For the text-containing cell, return its midpoint in (X, Y) coordinate format. 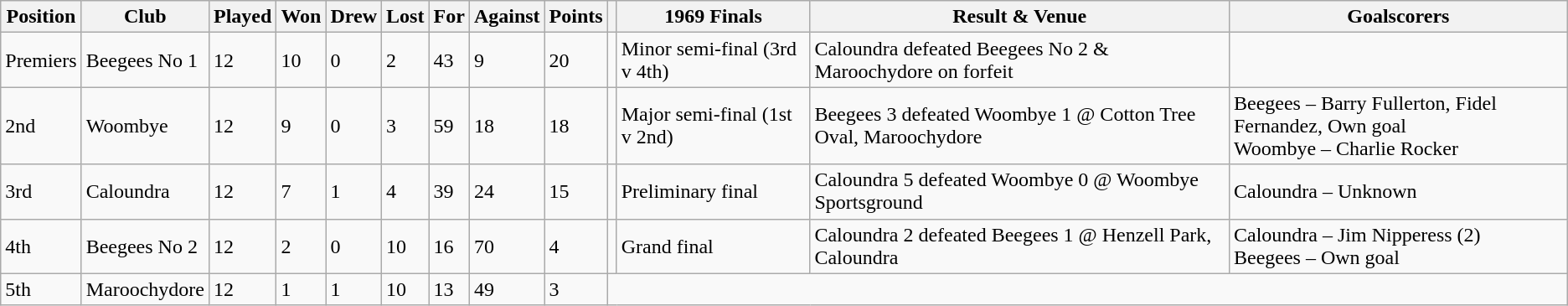
Woombye (145, 126)
Played (242, 17)
7 (302, 191)
39 (449, 191)
Won (302, 17)
59 (449, 126)
For (449, 17)
13 (449, 289)
Caloundra – Jim Nipperess (2)Beegees – Own goal (1398, 246)
20 (576, 60)
Major semi-final (1st v 2nd) (714, 126)
16 (449, 246)
Against (507, 17)
Caloundra 5 defeated Woombye 0 @ Woombye Sportsground (1020, 191)
Beegees 3 defeated Woombye 1 @ Cotton Tree Oval, Maroochydore (1020, 126)
Beegees – Barry Fullerton, Fidel Fernandez, Own goalWoombye – Charlie Rocker (1398, 126)
70 (507, 246)
Points (576, 17)
3rd (41, 191)
4th (41, 246)
Beegees No 1 (145, 60)
Caloundra (145, 191)
Goalscorers (1398, 17)
1969 Finals (714, 17)
5th (41, 289)
Position (41, 17)
Result & Venue (1020, 17)
Beegees No 2 (145, 246)
Maroochydore (145, 289)
15 (576, 191)
Caloundra 2 defeated Beegees 1 @ Henzell Park, Caloundra (1020, 246)
Caloundra defeated Beegees No 2 & Maroochydore on forfeit (1020, 60)
Preliminary final (714, 191)
Caloundra – Unknown (1398, 191)
Minor semi-final (3rd v 4th) (714, 60)
Grand final (714, 246)
24 (507, 191)
43 (449, 60)
Lost (405, 17)
2nd (41, 126)
Club (145, 17)
Premiers (41, 60)
49 (507, 289)
Drew (353, 17)
